Search for the cell housing the specified text and yield its [X, Y] center coordinate. 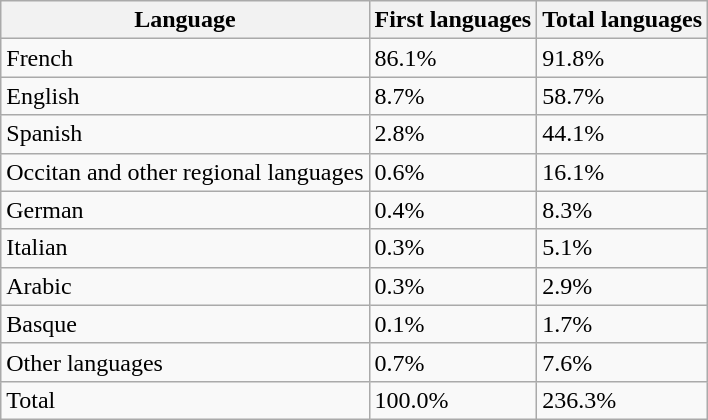
100.0% [453, 400]
Total [185, 400]
Occitan and other regional languages [185, 172]
Spanish [185, 134]
First languages [453, 20]
French [185, 58]
44.1% [622, 134]
0.6% [453, 172]
5.1% [622, 248]
Language [185, 20]
58.7% [622, 96]
8.3% [622, 210]
236.3% [622, 400]
German [185, 210]
2.8% [453, 134]
0.4% [453, 210]
0.1% [453, 324]
Italian [185, 248]
86.1% [453, 58]
0.7% [453, 362]
Basque [185, 324]
Arabic [185, 286]
91.8% [622, 58]
16.1% [622, 172]
2.9% [622, 286]
English [185, 96]
7.6% [622, 362]
Total languages [622, 20]
1.7% [622, 324]
8.7% [453, 96]
Other languages [185, 362]
